Locate the cell with the specified text and output its (x, y) center coordinate. 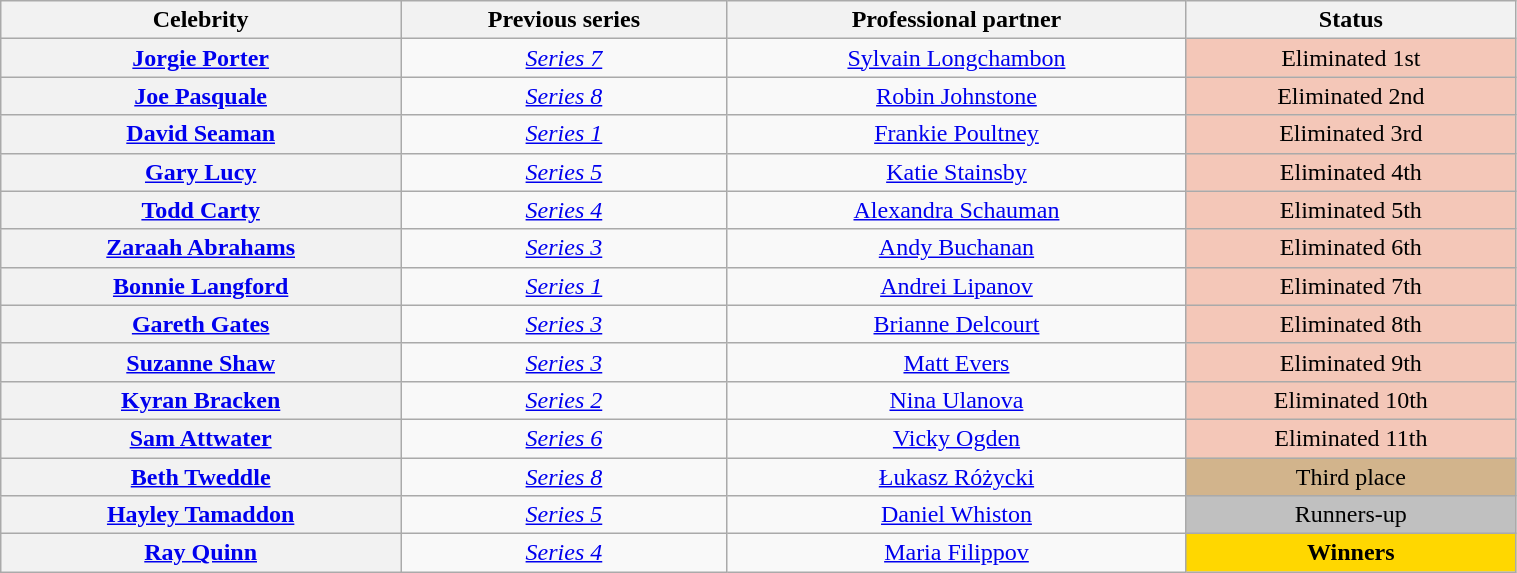
Professional partner (956, 20)
Status (1351, 20)
Zaraah Abrahams (201, 248)
Robin Johnstone (956, 96)
Frankie Poultney (956, 134)
Winners (1351, 553)
Daniel Whiston (956, 515)
Todd Carty (201, 210)
Sam Attwater (201, 438)
Eliminated 6th (1351, 248)
Joe Pasquale (201, 96)
Andy Buchanan (956, 248)
Gary Lucy (201, 172)
Series 7 (564, 58)
David Seaman (201, 134)
Eliminated 5th (1351, 210)
Eliminated 10th (1351, 400)
Runners-up (1351, 515)
Series 2 (564, 400)
Eliminated 8th (1351, 324)
Sylvain Longchambon (956, 58)
Kyran Bracken (201, 400)
Ray Quinn (201, 553)
Maria Filippov (956, 553)
Nina Ulanova (956, 400)
Andrei Lipanov (956, 286)
Eliminated 9th (1351, 362)
Eliminated 4th (1351, 172)
Celebrity (201, 20)
Jorgie Porter (201, 58)
Eliminated 2nd (1351, 96)
Matt Evers (956, 362)
Previous series (564, 20)
Bonnie Langford (201, 286)
Third place (1351, 477)
Eliminated 3rd (1351, 134)
Vicky Ogden (956, 438)
Beth Tweddle (201, 477)
Suzanne Shaw (201, 362)
Gareth Gates (201, 324)
Brianne Delcourt (956, 324)
Series 6 (564, 438)
Eliminated 11th (1351, 438)
Eliminated 1st (1351, 58)
Eliminated 7th (1351, 286)
Łukasz Różycki (956, 477)
Alexandra Schauman (956, 210)
Hayley Tamaddon (201, 515)
Katie Stainsby (956, 172)
